Output the [x, y] coordinate of the center of the cell containing the given text.  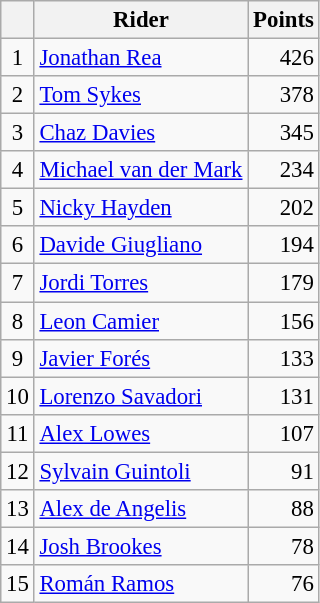
9 [18, 358]
1 [18, 58]
Josh Brookes [141, 546]
78 [284, 546]
76 [284, 584]
Jonathan Rea [141, 58]
13 [18, 509]
131 [284, 396]
107 [284, 433]
Alex Lowes [141, 433]
426 [284, 58]
91 [284, 471]
11 [18, 433]
6 [18, 245]
Leon Camier [141, 321]
8 [18, 321]
202 [284, 208]
Román Ramos [141, 584]
Javier Forés [141, 358]
5 [18, 208]
Michael van der Mark [141, 170]
Rider [141, 20]
Chaz Davies [141, 133]
Davide Giugliano [141, 245]
179 [284, 283]
378 [284, 95]
2 [18, 95]
3 [18, 133]
12 [18, 471]
Points [284, 20]
88 [284, 509]
Jordi Torres [141, 283]
194 [284, 245]
Nicky Hayden [141, 208]
156 [284, 321]
4 [18, 170]
Lorenzo Savadori [141, 396]
7 [18, 283]
14 [18, 546]
Tom Sykes [141, 95]
Sylvain Guintoli [141, 471]
345 [284, 133]
15 [18, 584]
Alex de Angelis [141, 509]
133 [284, 358]
234 [284, 170]
10 [18, 396]
